Capture the cell that displays the provided text and extract its [X, Y] central coordinate. 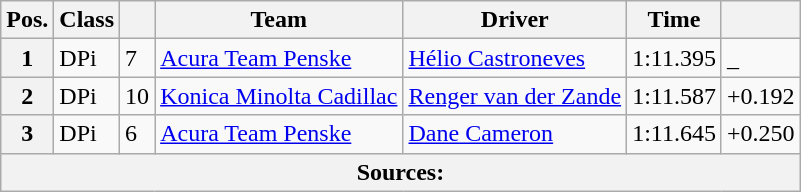
Team [279, 20]
Hélio Castroneves [515, 58]
Sources: [400, 172]
1:11.587 [674, 96]
1 [28, 58]
Class [87, 20]
Pos. [28, 20]
3 [28, 134]
1:11.645 [674, 134]
_ [760, 58]
2 [28, 96]
7 [138, 58]
+0.250 [760, 134]
Renger van der Zande [515, 96]
Time [674, 20]
1:11.395 [674, 58]
Driver [515, 20]
10 [138, 96]
+0.192 [760, 96]
Konica Minolta Cadillac [279, 96]
Dane Cameron [515, 134]
6 [138, 134]
